For the text-containing cell, return its midpoint in [X, Y] coordinate format. 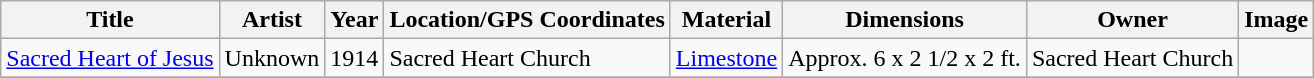
Year [354, 20]
Owner [1132, 20]
1914 [354, 58]
Artist [272, 20]
Title [110, 20]
Dimensions [905, 20]
Location/GPS Coordinates [527, 20]
Limestone [726, 58]
Material [726, 20]
Image [1276, 20]
Approx. 6 x 2 1/2 x 2 ft. [905, 58]
Unknown [272, 58]
Sacred Heart of Jesus [110, 58]
